Determine the [X, Y] coordinate at the center of the cell enclosing the given text.  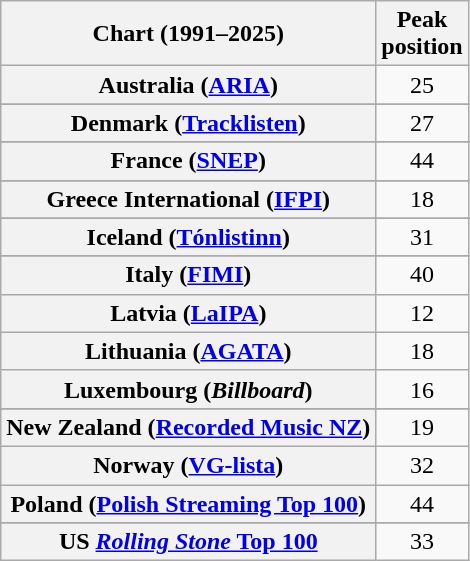
France (SNEP) [188, 161]
25 [422, 85]
32 [422, 465]
Norway (VG-lista) [188, 465]
27 [422, 123]
Latvia (LaIPA) [188, 313]
Chart (1991–2025) [188, 34]
Peakposition [422, 34]
US Rolling Stone Top 100 [188, 542]
12 [422, 313]
16 [422, 389]
Greece International (IFPI) [188, 199]
Lithuania (AGATA) [188, 351]
New Zealand (Recorded Music NZ) [188, 427]
40 [422, 275]
33 [422, 542]
Poland (Polish Streaming Top 100) [188, 503]
Italy (FIMI) [188, 275]
19 [422, 427]
Australia (ARIA) [188, 85]
Denmark (Tracklisten) [188, 123]
Iceland (Tónlistinn) [188, 237]
31 [422, 237]
Luxembourg (Billboard) [188, 389]
